Return the (X, Y) coordinate for the center point of the cell that contains the specified text.  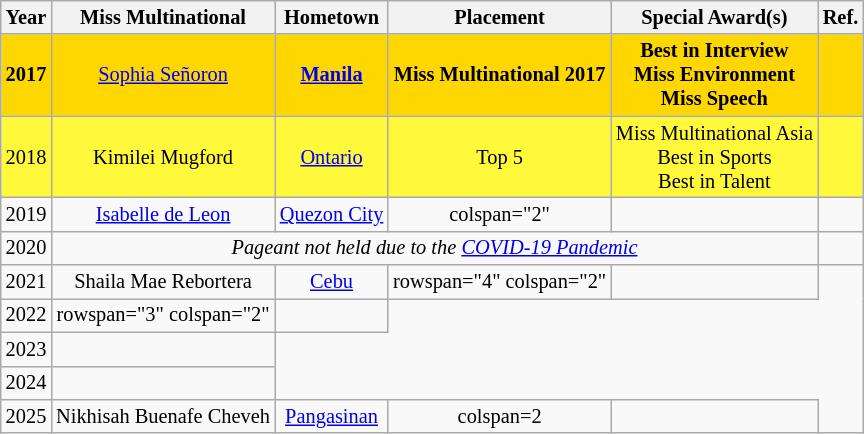
colspan="2" (500, 214)
Miss Multinational Asia Best in Sports Best in Talent (714, 157)
Nikhisah Buenafe Cheveh (163, 416)
Pangasinan (332, 416)
Year (26, 17)
Quezon City (332, 214)
Shaila Mae Rebortera (163, 282)
Hometown (332, 17)
Placement (500, 17)
Kimilei Mugford (163, 157)
Special Award(s) (714, 17)
2025 (26, 416)
2020 (26, 248)
2017 (26, 75)
Ontario (332, 157)
Miss Multinational (163, 17)
Ref. (840, 17)
Manila (332, 75)
colspan=2 (500, 416)
Pageant not held due to the COVID-19 Pandemic (434, 248)
2021 (26, 282)
2022 (26, 315)
2019 (26, 214)
2023 (26, 349)
rowspan="4" colspan="2" (500, 282)
2024 (26, 383)
Miss Multinational 2017 (500, 75)
rowspan="3" colspan="2" (163, 315)
Sophia Señoron (163, 75)
Top 5 (500, 157)
Cebu (332, 282)
2018 (26, 157)
Isabelle de Leon (163, 214)
Best in Interview Miss Environment Miss Speech (714, 75)
